From the cell containing the given text, extract its center point as (x, y) coordinate. 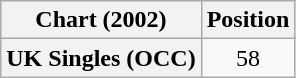
Chart (2002) (101, 20)
Position (248, 20)
58 (248, 58)
UK Singles (OCC) (101, 58)
